Detect which cell encompasses the target text, then output its (x, y) center coordinate. 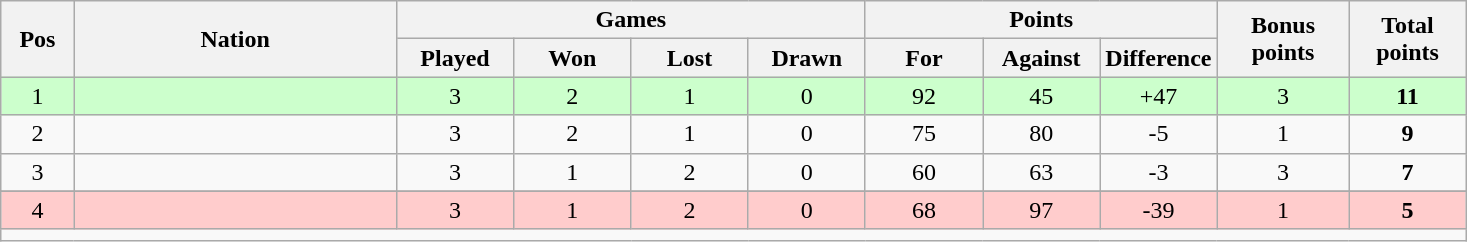
Won (572, 58)
For (924, 58)
Drawn (806, 58)
92 (924, 96)
9 (1408, 134)
Pos (38, 39)
-5 (1158, 134)
Lost (690, 58)
7 (1408, 172)
Against (1042, 58)
5 (1408, 210)
-3 (1158, 172)
Bonuspoints (1283, 39)
-39 (1158, 210)
60 (924, 172)
80 (1042, 134)
45 (1042, 96)
Nation (235, 39)
Difference (1158, 58)
97 (1042, 210)
Points (1041, 20)
Games (630, 20)
Totalpoints (1408, 39)
4 (38, 210)
+47 (1158, 96)
11 (1408, 96)
Played (454, 58)
63 (1042, 172)
75 (924, 134)
68 (924, 210)
